Capture the cell that displays the provided text and extract its (x, y) central coordinate. 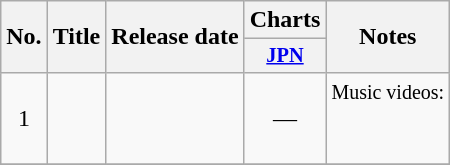
Charts (285, 20)
Notes (388, 37)
— (285, 118)
Title (76, 37)
1 (24, 118)
Release date (175, 37)
Music videos: (388, 118)
No. (24, 37)
JPN (285, 56)
